Capture the cell that displays the provided text and extract its [x, y] central coordinate. 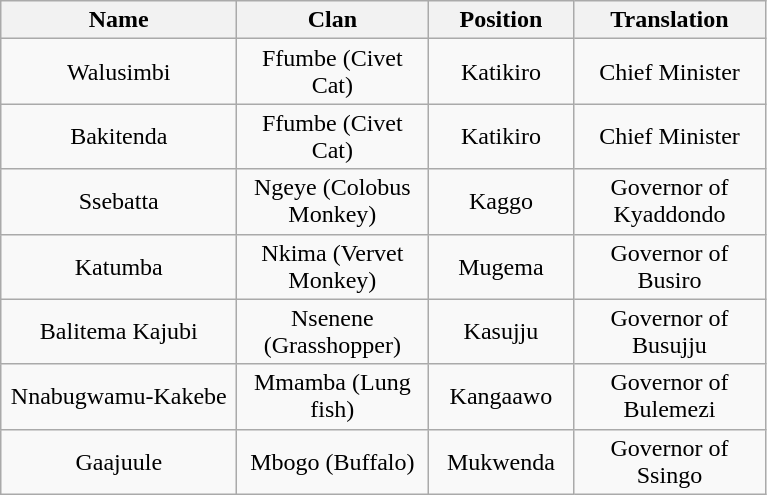
Katumba [119, 266]
Nnabugwamu-Kakebe [119, 396]
Governor of Kyaddondo [670, 202]
Mbogo (Buffalo) [332, 462]
Mugema [501, 266]
Walusimbi [119, 72]
Translation [670, 20]
Governor of Bulemezi [670, 396]
Kaggo [501, 202]
Nsenene (Grasshopper) [332, 332]
Governor of Ssingo [670, 462]
Governor of Busujju [670, 332]
Position [501, 20]
Gaajuule [119, 462]
Balitema Kajubi [119, 332]
Kangaawo [501, 396]
Ssebatta [119, 202]
Name [119, 20]
Bakitenda [119, 136]
Mmamba (Lung fish) [332, 396]
Governor of Busiro [670, 266]
Ngeye (Colobus Monkey) [332, 202]
Kasujju [501, 332]
Clan [332, 20]
Mukwenda [501, 462]
Nkima (Vervet Monkey) [332, 266]
